Output the (x, y) coordinate of the center of the cell containing the given text.  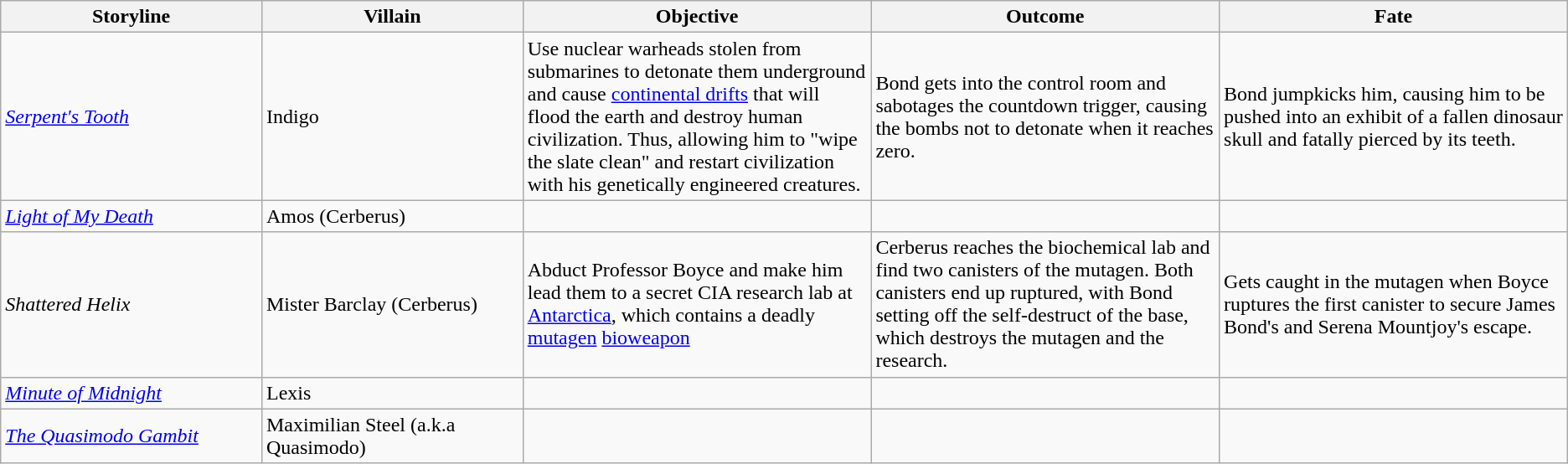
Amos (Cerberus) (392, 216)
Abduct Professor Boyce and make him lead them to a secret CIA research lab at Antarctica, which contains a deadly mutagen bioweapon (697, 305)
Indigo (392, 116)
Minute of Midnight (132, 393)
Bond gets into the control room and sabotages the countdown trigger, causing the bombs not to detonate when it reaches zero. (1045, 116)
Outcome (1045, 17)
Shattered Helix (132, 305)
Light of My Death (132, 216)
Lexis (392, 393)
Objective (697, 17)
Serpent's Tooth (132, 116)
Villain (392, 17)
Fate (1394, 17)
Mister Barclay (Cerberus) (392, 305)
Gets caught in the mutagen when Boyce ruptures the first canister to secure James Bond's and Serena Mountjoy's escape. (1394, 305)
Bond jumpkicks him, causing him to be pushed into an exhibit of a fallen dinosaur skull and fatally pierced by its teeth. (1394, 116)
Maximilian Steel (a.k.a Quasimodo) (392, 436)
The Quasimodo Gambit (132, 436)
Storyline (132, 17)
